Search for the cell housing the specified text and yield its [x, y] center coordinate. 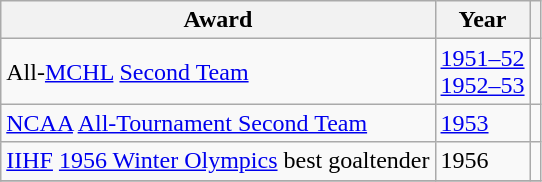
Year [482, 20]
Award [218, 20]
All-MCHL Second Team [218, 72]
NCAA All-Tournament Second Team [218, 123]
1956 [482, 161]
1951–521952–53 [482, 72]
IIHF 1956 Winter Olympics best goaltender [218, 161]
1953 [482, 123]
